For the text-containing cell, return its midpoint in (x, y) coordinate format. 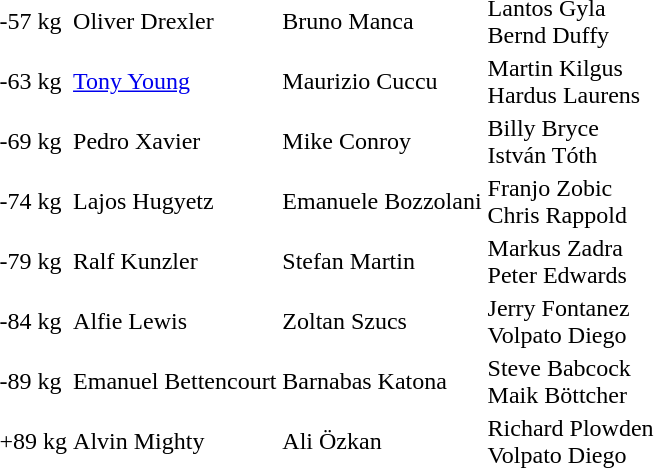
Tony Young (175, 82)
Maurizio Cuccu (382, 82)
Zoltan Szucs (382, 322)
Emanuel Bettencourt (175, 382)
Lajos Hugyetz (175, 202)
Ralf Kunzler (175, 262)
Stefan Martin (382, 262)
Barnabas Katona (382, 382)
Alfie Lewis (175, 322)
Mike Conroy (382, 142)
Emanuele Bozzolani (382, 202)
Pedro Xavier (175, 142)
